Determine the (x, y) coordinate at the center of the cell enclosing the given text.  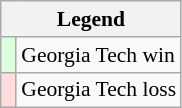
Georgia Tech win (98, 55)
Legend (91, 19)
Georgia Tech loss (98, 90)
